Return (x, y) of the center of cell containing provided text 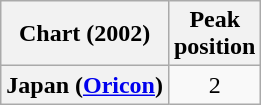
Japan (Oricon) (85, 85)
Chart (2002) (85, 34)
Peakposition (214, 34)
2 (214, 85)
